Identify which cell holds the provided text, then report its (X, Y) central coordinate. 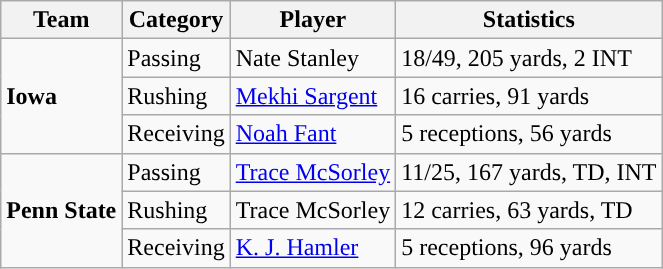
Player (312, 20)
Nate Stanley (312, 58)
11/25, 167 yards, TD, INT (529, 172)
5 receptions, 96 yards (529, 248)
5 receptions, 56 yards (529, 134)
Iowa (62, 96)
18/49, 205 yards, 2 INT (529, 58)
K. J. Hamler (312, 248)
12 carries, 63 yards, TD (529, 210)
Mekhi Sargent (312, 96)
Statistics (529, 20)
Noah Fant (312, 134)
Team (62, 20)
Penn State (62, 210)
Category (176, 20)
16 carries, 91 yards (529, 96)
